Extract the [x, y] coordinate from the center of the cell holding the provided text.  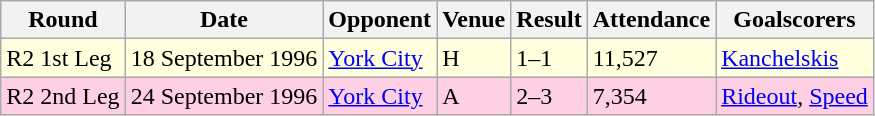
Attendance [651, 20]
1–1 [549, 58]
A [474, 96]
Date [224, 20]
Opponent [380, 20]
2–3 [549, 96]
7,354 [651, 96]
Venue [474, 20]
Rideout, Speed [795, 96]
18 September 1996 [224, 58]
Round [63, 20]
Goalscorers [795, 20]
R2 1st Leg [63, 58]
11,527 [651, 58]
Kanchelskis [795, 58]
24 September 1996 [224, 96]
R2 2nd Leg [63, 96]
H [474, 58]
Result [549, 20]
